Locate the cell with the specified text and output its [x, y] center coordinate. 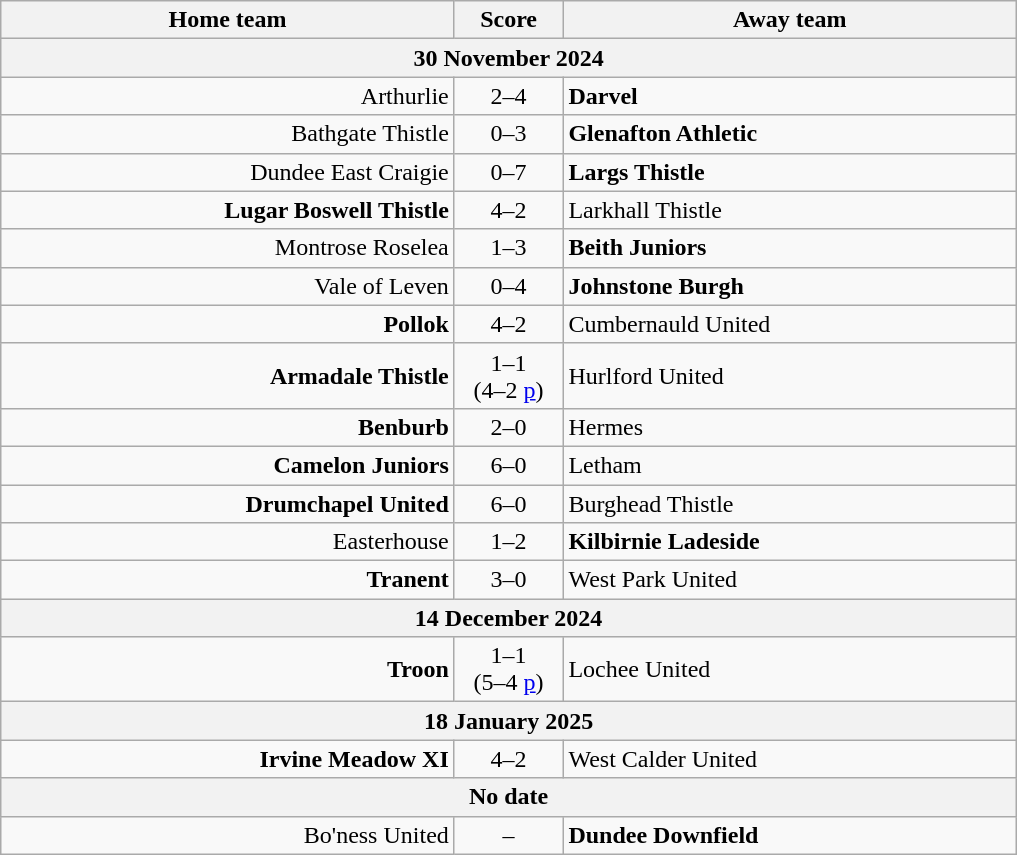
Darvel [790, 96]
West Calder United [790, 759]
3–0 [508, 580]
Cumbernauld United [790, 324]
Johnstone Burgh [790, 286]
1–1(4–2 p) [508, 376]
1–2 [508, 542]
Bo'ness United [228, 835]
30 November 2024 [509, 58]
14 December 2024 [509, 618]
Glenafton Athletic [790, 134]
Letham [790, 465]
0–3 [508, 134]
Away team [790, 20]
No date [509, 797]
Tranent [228, 580]
Camelon Juniors [228, 465]
Hermes [790, 427]
Benburb [228, 427]
Bathgate Thistle [228, 134]
1–3 [508, 248]
Montrose Roselea [228, 248]
18 January 2025 [509, 721]
Drumchapel United [228, 503]
2–4 [508, 96]
Troon [228, 670]
Irvine Meadow XI [228, 759]
Armadale Thistle [228, 376]
Pollok [228, 324]
2–0 [508, 427]
Larkhall Thistle [790, 210]
Vale of Leven [228, 286]
Dundee Downfield [790, 835]
Lochee United [790, 670]
Easterhouse [228, 542]
Home team [228, 20]
Score [508, 20]
Burghead Thistle [790, 503]
Largs Thistle [790, 172]
Kilbirnie Ladeside [790, 542]
Lugar Boswell Thistle [228, 210]
0–4 [508, 286]
– [508, 835]
Dundee East Craigie [228, 172]
Beith Juniors [790, 248]
Arthurlie [228, 96]
0–7 [508, 172]
1–1(5–4 p) [508, 670]
West Park United [790, 580]
Hurlford United [790, 376]
